Scan for the cell matching the given text and deliver its [X, Y] coordinate at center. 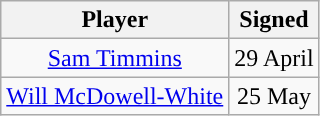
Player [115, 20]
Sam Timmins [115, 58]
29 April [274, 58]
Will McDowell-White [115, 96]
Signed [274, 20]
25 May [274, 96]
